For the text-containing cell, return its midpoint in (X, Y) coordinate format. 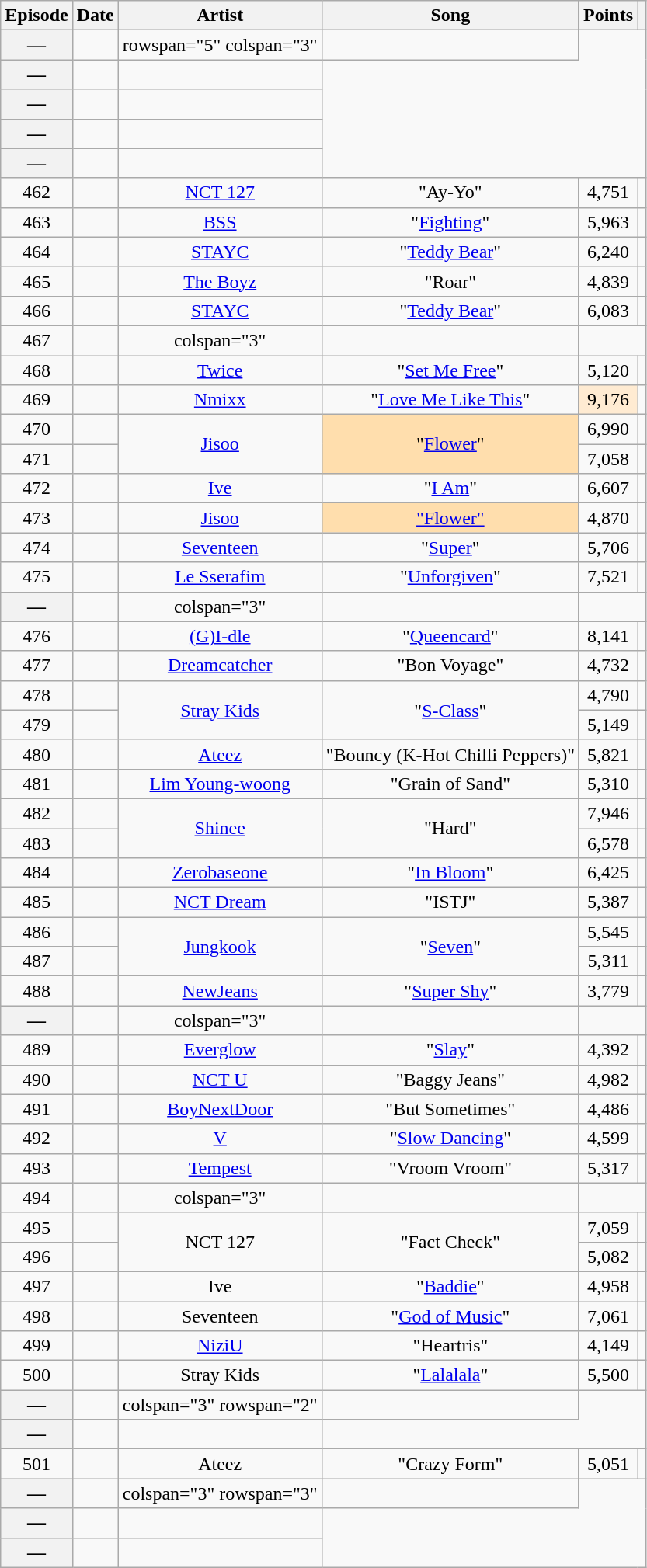
466 (37, 311)
4,790 (607, 695)
478 (37, 695)
The Boyz (220, 281)
"Hard" (450, 828)
NewJeans (220, 991)
5,387 (607, 902)
494 (37, 1198)
7,946 (607, 813)
489 (37, 1050)
(G)I-dle (220, 636)
"Seven" (450, 947)
"God of Music" (450, 1316)
"Baggy Jeans" (450, 1080)
5,500 (607, 1375)
475 (37, 577)
7,059 (607, 1227)
469 (37, 400)
6,425 (607, 873)
6,578 (607, 843)
3,779 (607, 991)
"Fighting" (450, 222)
482 (37, 813)
500 (37, 1375)
"Queencard" (450, 636)
"Baddie" (450, 1286)
BSS (220, 222)
488 (37, 991)
V (220, 1139)
"ISTJ" (450, 902)
472 (37, 488)
"Crazy Form" (450, 1464)
7,061 (607, 1316)
7,058 (607, 459)
4,958 (607, 1286)
490 (37, 1080)
462 (37, 193)
"Heartris" (450, 1346)
498 (37, 1316)
7,521 (607, 577)
NCT U (220, 1080)
Zerobaseone (220, 873)
"Bon Voyage" (450, 666)
480 (37, 754)
Everglow (220, 1050)
473 (37, 518)
485 (37, 902)
"Slay" (450, 1050)
4,149 (607, 1346)
495 (37, 1227)
481 (37, 784)
NiziU (220, 1346)
5,821 (607, 754)
Nmixx (220, 400)
Twice (220, 370)
Date (95, 16)
8,141 (607, 636)
470 (37, 429)
5,545 (607, 932)
Shinee (220, 828)
484 (37, 873)
4,751 (607, 193)
BoyNextDoor (220, 1109)
"Super Shy" (450, 991)
"I Am" (450, 488)
476 (37, 636)
Lim Young-woong (220, 784)
Le Sserafim (220, 577)
"Fact Check" (450, 1242)
497 (37, 1286)
Jungkook (220, 947)
5,963 (607, 222)
4,392 (607, 1050)
"Lalalala" (450, 1375)
499 (37, 1346)
6,990 (607, 429)
492 (37, 1139)
465 (37, 281)
Tempest (220, 1168)
colspan="3" rowspan="2" (220, 1405)
5,082 (607, 1257)
Points (607, 16)
486 (37, 932)
496 (37, 1257)
"Slow Dancing" (450, 1139)
"In Bloom" (450, 873)
6,607 (607, 488)
"Love Me Like This" (450, 400)
5,311 (607, 961)
"Bouncy (K-Hot Chilli Peppers)" (450, 754)
487 (37, 961)
rowspan="5" colspan="3" (220, 45)
Song (450, 16)
"Super" (450, 548)
463 (37, 222)
464 (37, 252)
5,310 (607, 784)
477 (37, 666)
5,051 (607, 1464)
491 (37, 1109)
493 (37, 1168)
Episode (37, 16)
4,732 (607, 666)
Dreamcatcher (220, 666)
6,083 (607, 311)
4,599 (607, 1139)
4,982 (607, 1080)
5,120 (607, 370)
Artist (220, 16)
4,870 (607, 518)
"Roar" (450, 281)
"S-Class" (450, 710)
4,486 (607, 1109)
6,240 (607, 252)
468 (37, 370)
"Vroom Vroom" (450, 1168)
483 (37, 843)
474 (37, 548)
colspan="3" rowspan="3" (220, 1493)
"Grain of Sand" (450, 784)
"Unforgiven" (450, 577)
5,149 (607, 725)
"Ay-Yo" (450, 193)
"Set Me Free" (450, 370)
9,176 (607, 400)
479 (37, 725)
4,839 (607, 281)
5,317 (607, 1168)
501 (37, 1464)
471 (37, 459)
467 (37, 340)
NCT Dream (220, 902)
"But Sometimes" (450, 1109)
5,706 (607, 548)
